Identify which cell holds the provided text, then report its (X, Y) central coordinate. 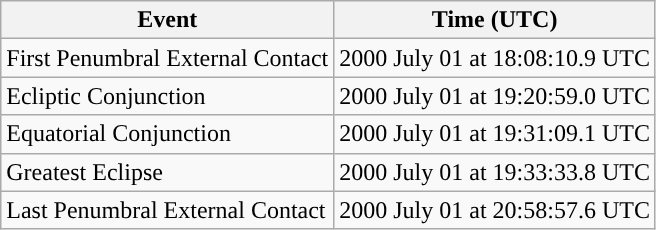
2000 July 01 at 19:31:09.1 UTC (495, 134)
Event (168, 20)
Time (UTC) (495, 20)
Equatorial Conjunction (168, 134)
2000 July 01 at 20:58:57.6 UTC (495, 210)
Last Penumbral External Contact (168, 210)
First Penumbral External Contact (168, 58)
2000 July 01 at 19:20:59.0 UTC (495, 96)
Ecliptic Conjunction (168, 96)
Greatest Eclipse (168, 172)
2000 July 01 at 19:33:33.8 UTC (495, 172)
2000 July 01 at 18:08:10.9 UTC (495, 58)
